Extract the (x, y) coordinate from the center of the cell holding the provided text.  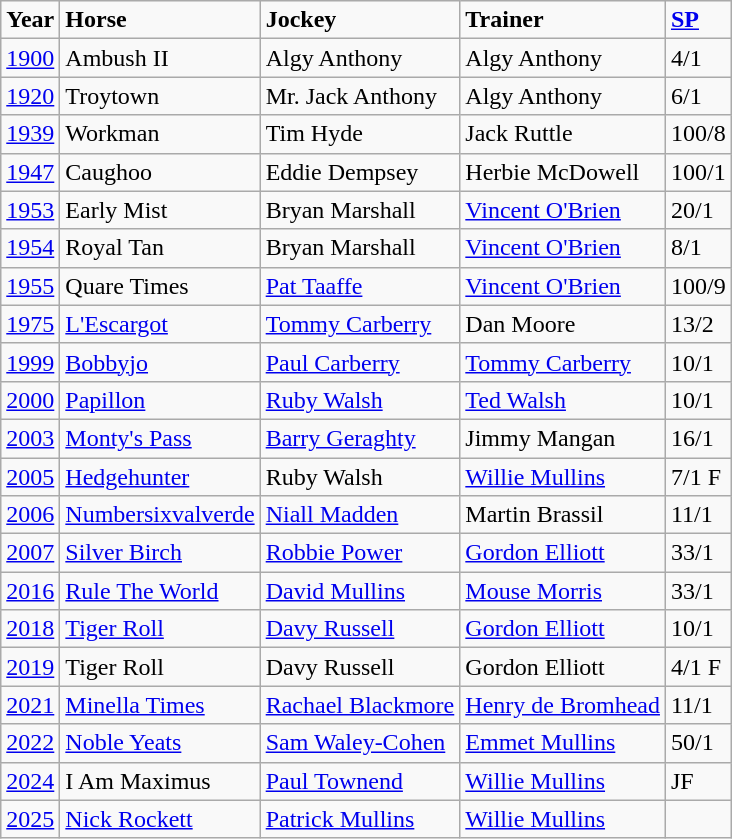
7/1 F (698, 477)
1999 (30, 362)
2006 (30, 515)
Herbie McDowell (563, 172)
David Mullins (360, 591)
Silver Birch (160, 553)
2003 (30, 438)
1953 (30, 210)
Barry Geraghty (360, 438)
2019 (30, 667)
Bobbyjo (160, 362)
Rule The World (160, 591)
1900 (30, 58)
Numbersixvalverde (160, 515)
Monty's Pass (160, 438)
Jockey (360, 20)
Martin Brassil (563, 515)
Robbie Power (360, 553)
Patrick Mullins (360, 819)
Mouse Morris (563, 591)
Noble Yeats (160, 743)
Troytown (160, 96)
SP (698, 20)
1947 (30, 172)
13/2 (698, 324)
20/1 (698, 210)
16/1 (698, 438)
Ambush II (160, 58)
Ted Walsh (563, 400)
Trainer (563, 20)
Early Mist (160, 210)
2021 (30, 705)
Niall Madden (360, 515)
50/1 (698, 743)
2025 (30, 819)
Hedgehunter (160, 477)
Horse (160, 20)
Jack Ruttle (563, 134)
JF (698, 781)
Jimmy Mangan (563, 438)
2018 (30, 629)
Paul Townend (360, 781)
Nick Rockett (160, 819)
100/9 (698, 286)
Pat Taaffe (360, 286)
1954 (30, 248)
2016 (30, 591)
2007 (30, 553)
Minella Times (160, 705)
2000 (30, 400)
Workman (160, 134)
6/1 (698, 96)
Paul Carberry (360, 362)
Eddie Dempsey (360, 172)
Mr. Jack Anthony (360, 96)
2024 (30, 781)
1939 (30, 134)
100/1 (698, 172)
Quare Times (160, 286)
L'Escargot (160, 324)
Year (30, 20)
2005 (30, 477)
2022 (30, 743)
Tim Hyde (360, 134)
Papillon (160, 400)
Henry de Bromhead (563, 705)
4/1 F (698, 667)
Rachael Blackmore (360, 705)
Caughoo (160, 172)
1975 (30, 324)
I Am Maximus (160, 781)
1955 (30, 286)
100/8 (698, 134)
Royal Tan (160, 248)
1920 (30, 96)
Emmet Mullins (563, 743)
4/1 (698, 58)
8/1 (698, 248)
Dan Moore (563, 324)
Sam Waley-Cohen (360, 743)
